From the cell containing the given text, extract its center point as [x, y] coordinate. 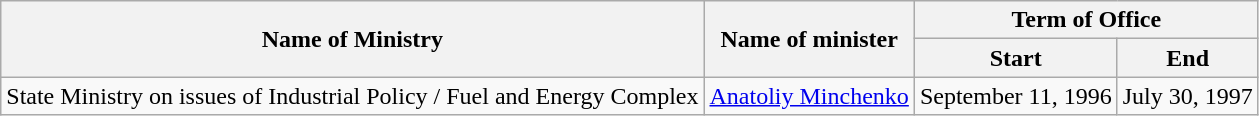
September 11, 1996 [1016, 96]
Term of Office [1086, 20]
Anatoliy Minchenko [809, 96]
July 30, 1997 [1188, 96]
End [1188, 58]
State Ministry on issues of Industrial Policy / Fuel and Energy Complex [352, 96]
Name of Ministry [352, 39]
Name of minister [809, 39]
Start [1016, 58]
